From the cell containing the given text, extract its center point as [x, y] coordinate. 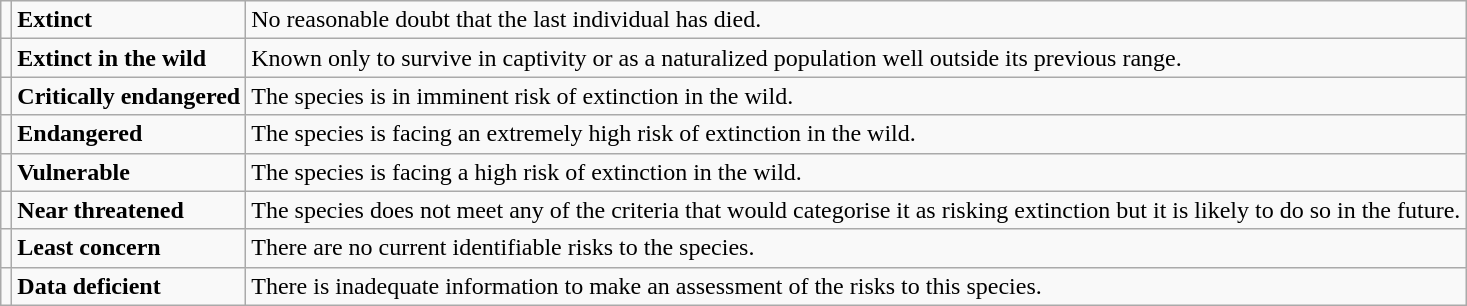
Extinct [129, 20]
Known only to survive in captivity or as a naturalized population well outside its previous range. [856, 58]
There is inadequate information to make an assessment of the risks to this species. [856, 286]
The species does not meet any of the criteria that would categorise it as risking extinction but it is likely to do so in the future. [856, 210]
Least concern [129, 248]
Endangered [129, 134]
There are no current identifiable risks to the species. [856, 248]
Near threatened [129, 210]
The species is facing an extremely high risk of extinction in the wild. [856, 134]
The species is facing a high risk of extinction in the wild. [856, 172]
The species is in imminent risk of extinction in the wild. [856, 96]
Data deficient [129, 286]
Vulnerable [129, 172]
No reasonable doubt that the last individual has died. [856, 20]
Extinct in the wild [129, 58]
Critically endangered [129, 96]
